Search for the cell housing the specified text and yield its [X, Y] center coordinate. 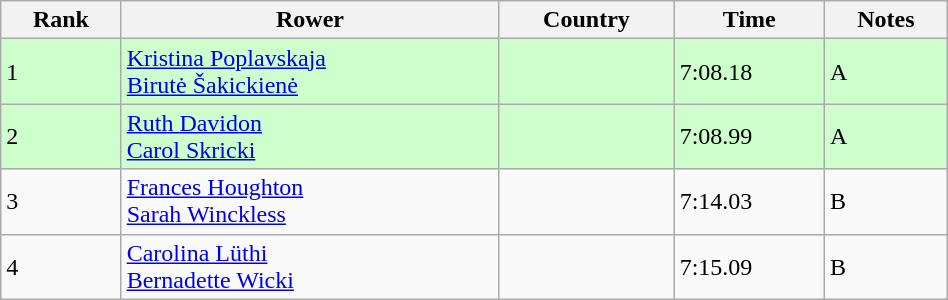
3 [61, 202]
Time [749, 20]
1 [61, 72]
Carolina LüthiBernadette Wicki [310, 266]
Ruth DavidonCarol Skricki [310, 136]
7:14.03 [749, 202]
Rower [310, 20]
7:15.09 [749, 266]
2 [61, 136]
Frances HoughtonSarah Winckless [310, 202]
Kristina PoplavskajaBirutė Šakickienė [310, 72]
4 [61, 266]
Notes [886, 20]
Rank [61, 20]
7:08.18 [749, 72]
7:08.99 [749, 136]
Country [586, 20]
